For the text-containing cell, return its midpoint in [x, y] coordinate format. 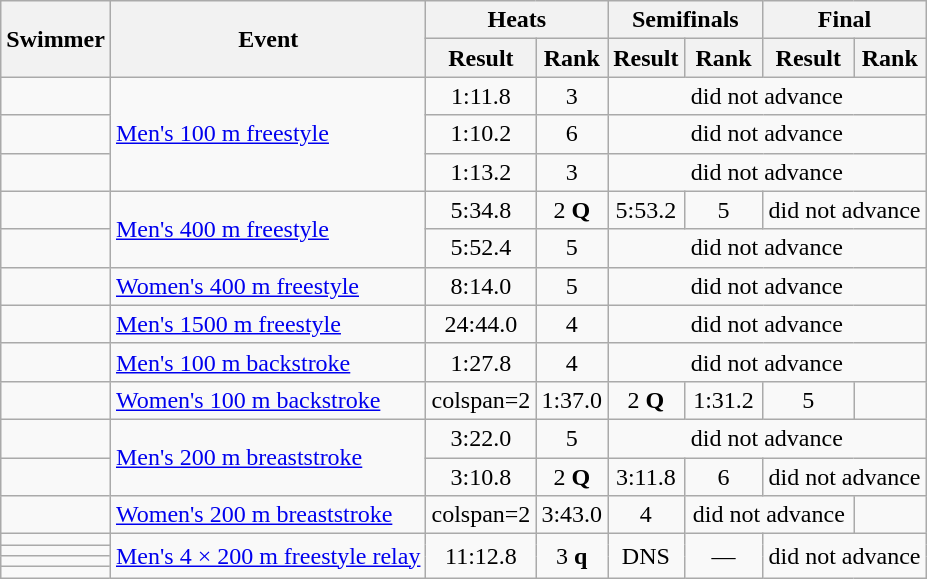
11:12.8 [481, 556]
Men's 100 m backstroke [268, 362]
3:22.0 [481, 438]
3:43.0 [572, 515]
1:31.2 [724, 400]
Men's 400 m freestyle [268, 229]
3 q [572, 556]
DNS [646, 556]
Women's 200 m breaststroke [268, 515]
24:44.0 [481, 324]
1:27.8 [481, 362]
3:11.8 [646, 477]
5:34.8 [481, 210]
Event [268, 39]
Heats [517, 20]
5:53.2 [646, 210]
Final [844, 20]
Women's 100 m backstroke [268, 400]
Men's 100 m freestyle [268, 134]
Semifinals [686, 20]
Men's 4 × 200 m freestyle relay [268, 556]
8:14.0 [481, 286]
5:52.4 [481, 248]
1:11.8 [481, 96]
Men's 1500 m freestyle [268, 324]
Swimmer [56, 39]
Women's 400 m freestyle [268, 286]
1:10.2 [481, 134]
3:10.8 [481, 477]
1:13.2 [481, 172]
— [724, 556]
1:37.0 [572, 400]
Men's 200 m breaststroke [268, 457]
